Output the (x, y) coordinate of the center of the cell containing the given text.  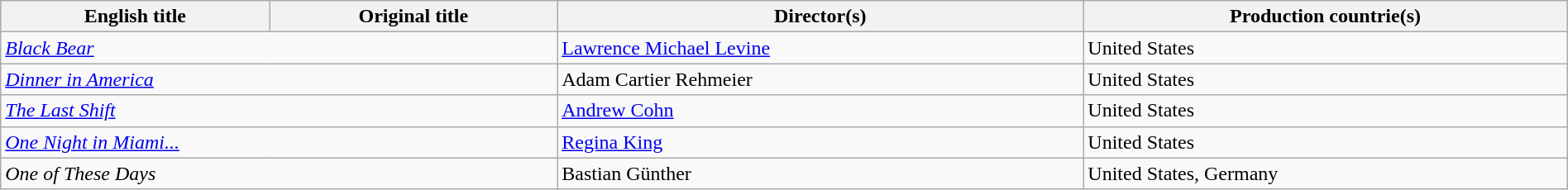
Bastian Günther (820, 173)
Dinner in America (280, 79)
Lawrence Michael Levine (820, 48)
United States, Germany (1325, 173)
Andrew Cohn (820, 111)
Adam Cartier Rehmeier (820, 79)
One of These Days (280, 173)
Black Bear (280, 48)
Production countrie(s) (1325, 17)
Regina King (820, 142)
English title (136, 17)
Director(s) (820, 17)
One Night in Miami... (280, 142)
Original title (414, 17)
The Last Shift (280, 111)
